Provide the [X, Y] coordinate of the cell's center where the given text is located.  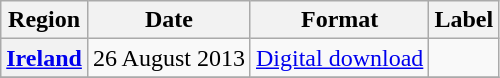
26 August 2013 [168, 58]
Digital download [339, 58]
Label [464, 20]
Region [44, 20]
Format [339, 20]
Ireland [44, 58]
Date [168, 20]
